Pinpoint the cell where the given text exists, returning its [X, Y] midpoint coordinate. 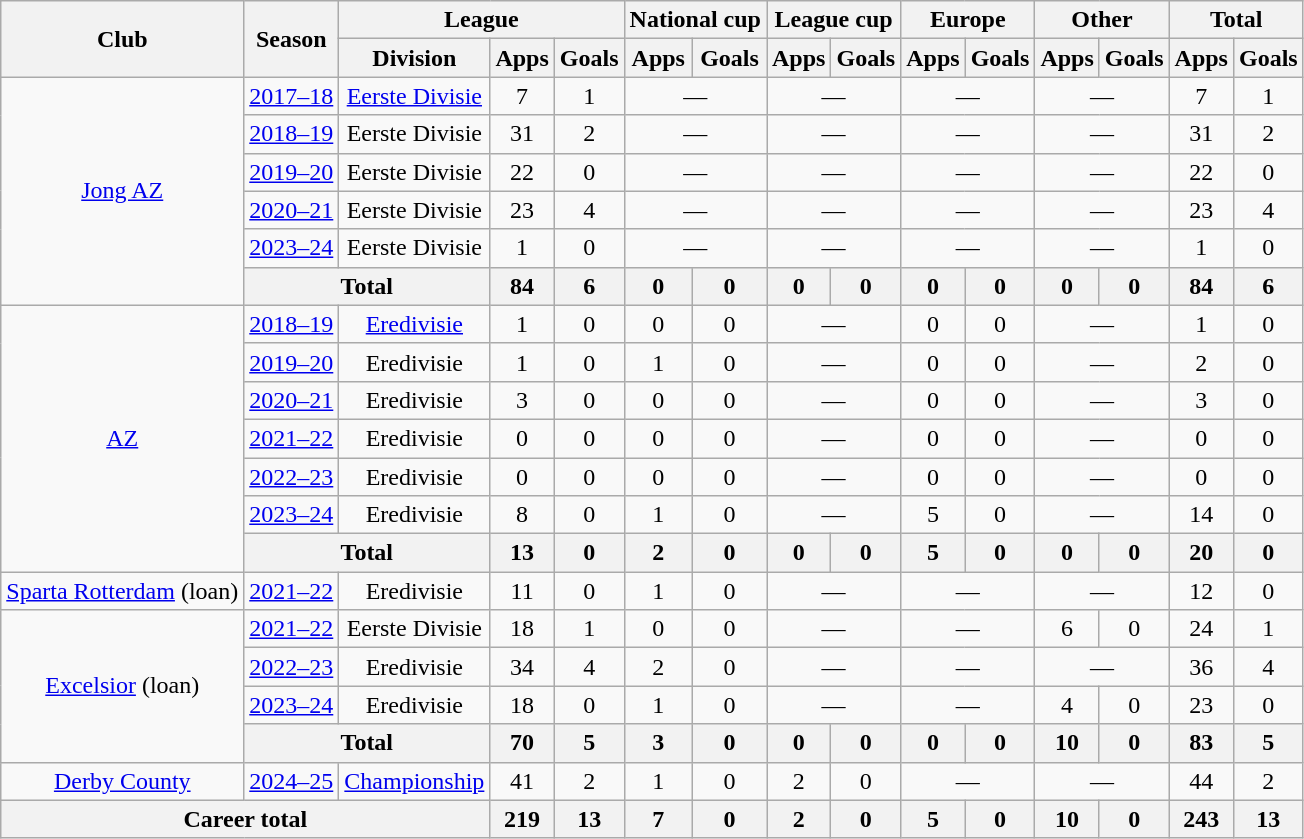
11 [522, 591]
Division [414, 58]
Jong AZ [122, 191]
219 [522, 819]
Sparta Rotterdam (loan) [122, 591]
Europe [968, 20]
20 [1201, 553]
Season [292, 39]
83 [1201, 743]
36 [1201, 667]
2024–25 [292, 781]
243 [1201, 819]
41 [522, 781]
Derby County [122, 781]
AZ [122, 438]
14 [1201, 515]
24 [1201, 629]
League [482, 20]
National cup [695, 20]
70 [522, 743]
Club [122, 39]
12 [1201, 591]
Other [1102, 20]
Excelsior (loan) [122, 686]
2017–18 [292, 96]
Championship [414, 781]
34 [522, 667]
League cup [833, 20]
8 [522, 515]
44 [1201, 781]
Career total [246, 819]
